Extract the (x, y) coordinate from the center of the cell holding the provided text.  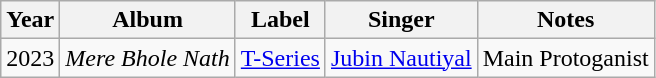
Notes (566, 20)
Mere Bhole Nath (148, 58)
Singer (401, 20)
Album (148, 20)
Jubin Nautiyal (401, 58)
Year (30, 20)
T-Series (280, 58)
2023 (30, 58)
Main Protoganist (566, 58)
Label (280, 20)
